Provide the (x, y) coordinate of the cell's center where the given text is located.  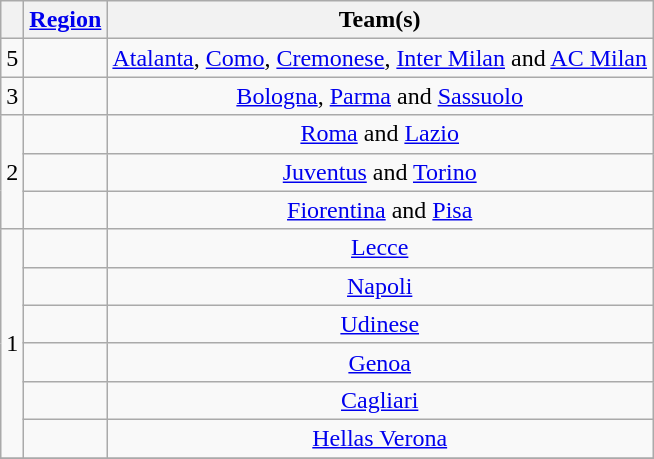
Atalanta, Como, Cremonese, Inter Milan and AC Milan (380, 58)
Hellas Verona (380, 438)
Cagliari (380, 400)
Udinese (380, 324)
Fiorentina and Pisa (380, 210)
3 (12, 96)
Juventus and Torino (380, 172)
1 (12, 343)
5 (12, 58)
Napoli (380, 286)
Bologna, Parma and Sassuolo (380, 96)
Region (66, 20)
Lecce (380, 248)
2 (12, 172)
Team(s) (380, 20)
Roma and Lazio (380, 134)
Genoa (380, 362)
